From the cell containing the given text, extract its center point as [X, Y] coordinate. 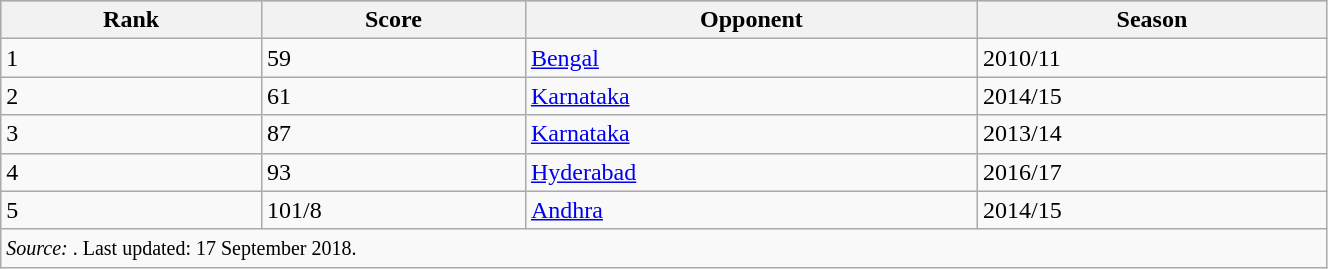
Bengal [751, 58]
Andhra [751, 210]
1 [132, 58]
Rank [132, 20]
2016/17 [1152, 172]
4 [132, 172]
59 [393, 58]
Hyderabad [751, 172]
Score [393, 20]
3 [132, 134]
101/8 [393, 210]
2013/14 [1152, 134]
93 [393, 172]
87 [393, 134]
5 [132, 210]
Opponent [751, 20]
Season [1152, 20]
2010/11 [1152, 58]
2 [132, 96]
Source: . Last updated: 17 September 2018. [664, 248]
61 [393, 96]
